Identify which cell holds the provided text, then report its [x, y] central coordinate. 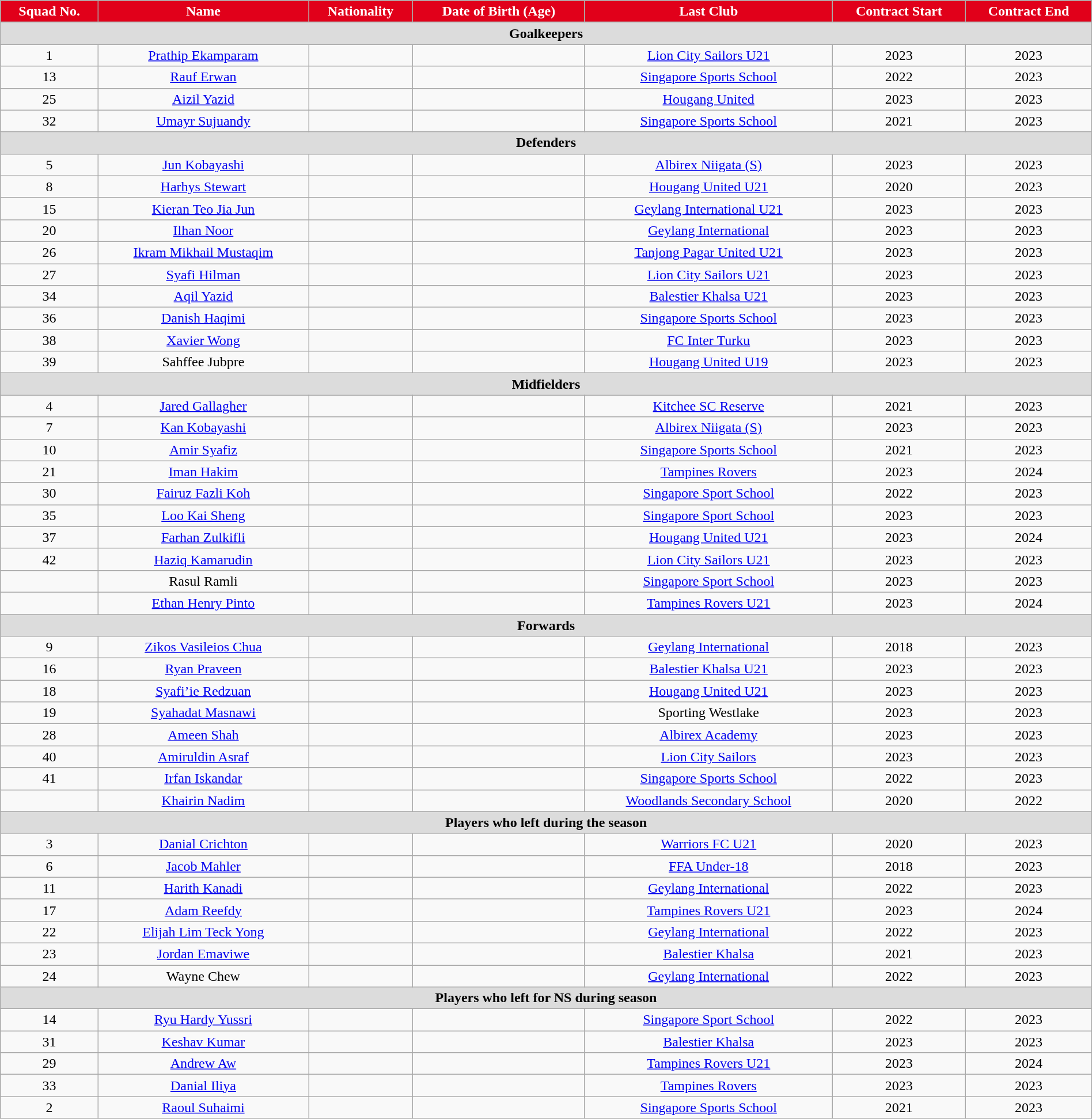
Elijah Lim Teck Yong [203, 932]
35 [50, 515]
Midfielders [546, 384]
Ethan Henry Pinto [203, 603]
Sahffee Jubpre [203, 362]
Nationality [361, 12]
3 [50, 844]
21 [50, 472]
Ryu Hardy Yussri [203, 1020]
Farhan Zulkifli [203, 537]
Jun Kobayashi [203, 165]
Sporting Westlake [708, 713]
Haziq Kamarudin [203, 559]
19 [50, 713]
25 [50, 99]
1 [50, 55]
20 [50, 230]
34 [50, 297]
Khairin Nadim [203, 801]
9 [50, 647]
33 [50, 1086]
6 [50, 866]
11 [50, 888]
Goalkeepers [546, 33]
Ryan Praveen [203, 669]
24 [50, 976]
18 [50, 691]
Forwards [546, 625]
32 [50, 121]
Date of Birth (Age) [499, 12]
Syafi’ie Redzuan [203, 691]
Andrew Aw [203, 1064]
Aizil Yazid [203, 99]
Albirex Academy [708, 735]
22 [50, 932]
42 [50, 559]
Keshav Kumar [203, 1042]
Fairuz Fazli Koh [203, 494]
Iman Hakim [203, 472]
Contract End [1029, 12]
Umayr Sujuandy [203, 121]
30 [50, 494]
Squad No. [50, 12]
14 [50, 1020]
Danial Iliya [203, 1086]
13 [50, 77]
7 [50, 428]
Ameen Shah [203, 735]
Last Club [708, 12]
Syafi Hilman [203, 275]
4 [50, 406]
Players who left during the season [546, 822]
40 [50, 757]
37 [50, 537]
Jared Gallagher [203, 406]
23 [50, 954]
15 [50, 208]
16 [50, 669]
Amiruldin Asraf [203, 757]
Kan Kobayashi [203, 428]
Xavier Wong [203, 340]
28 [50, 735]
31 [50, 1042]
39 [50, 362]
Ikram Mikhail Mustaqim [203, 252]
Harhys Stewart [203, 187]
Loo Kai Sheng [203, 515]
Jacob Mahler [203, 866]
Raoul Suhaimi [203, 1107]
5 [50, 165]
Prathip Ekamparam [203, 55]
Kitchee SC Reserve [708, 406]
10 [50, 450]
Players who left for NS during season [546, 998]
Defenders [546, 143]
Tanjong Pagar United U21 [708, 252]
Jordan Emaviwe [203, 954]
29 [50, 1064]
Kieran Teo Jia Jun [203, 208]
Amir Syafiz [203, 450]
26 [50, 252]
Aqil Yazid [203, 297]
Rasul Ramli [203, 581]
Hougang United [708, 99]
38 [50, 340]
Harith Kanadi [203, 888]
Hougang United U19 [708, 362]
Wayne Chew [203, 976]
41 [50, 779]
36 [50, 318]
Name [203, 12]
Syahadat Masnawi [203, 713]
Adam Reefdy [203, 910]
8 [50, 187]
Contract Start [899, 12]
Zikos Vasileios Chua [203, 647]
Warriors FC U21 [708, 844]
Danial Crichton [203, 844]
Ilhan Noor [203, 230]
27 [50, 275]
Rauf Erwan [203, 77]
Danish Haqimi [203, 318]
Irfan Iskandar [203, 779]
2 [50, 1107]
17 [50, 910]
Lion City Sailors [708, 757]
Woodlands Secondary School [708, 801]
FC Inter Turku [708, 340]
FFA Under-18 [708, 866]
Geylang International U21 [708, 208]
